From the cell containing the given text, extract its center point as (x, y) coordinate. 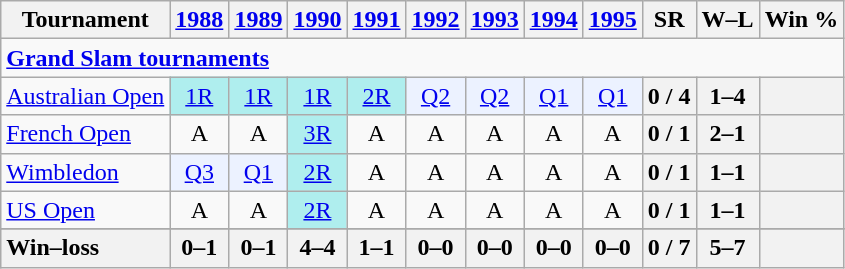
1991 (376, 20)
W–L (728, 20)
Tournament (86, 20)
US Open (86, 210)
4–4 (318, 248)
1994 (554, 20)
SR (669, 20)
5–7 (728, 248)
1992 (436, 20)
1988 (200, 20)
1–4 (728, 96)
1990 (318, 20)
Win % (802, 20)
1989 (258, 20)
1993 (494, 20)
Win–loss (86, 248)
2–1 (728, 134)
Australian Open (86, 96)
French Open (86, 134)
Q3 (200, 172)
Grand Slam tournaments (422, 58)
0 / 4 (669, 96)
3R (318, 134)
Wimbledon (86, 172)
0 / 7 (669, 248)
1995 (612, 20)
